Extract the [x, y] coordinate from the center of the cell holding the provided text.  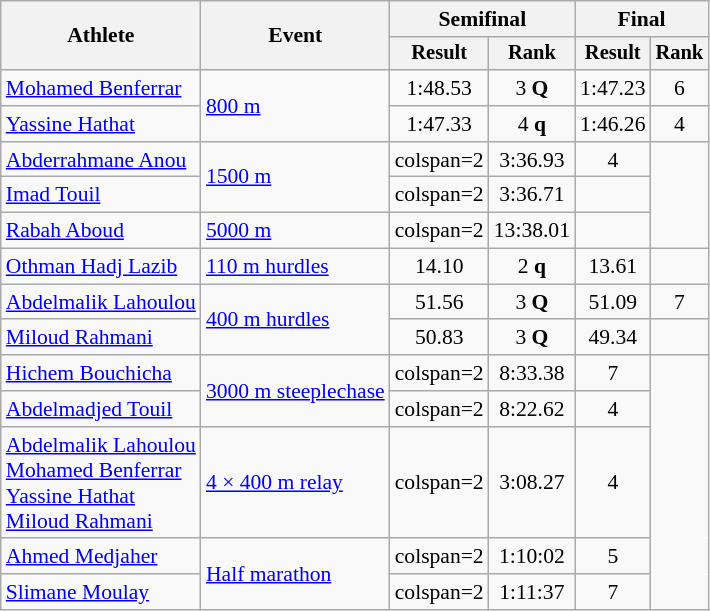
Event [296, 36]
Abdelmadjed Touil [101, 409]
110 m hurdles [296, 267]
13:38.01 [532, 231]
50.83 [440, 338]
1:48.53 [440, 88]
51.56 [440, 302]
1:47.33 [440, 124]
2 q [532, 267]
Miloud Rahmani [101, 338]
1:10:02 [532, 557]
6 [680, 88]
800 m [296, 106]
3:36.93 [532, 160]
1500 m [296, 178]
Abdelmalik Lahoulou [101, 302]
8:22.62 [532, 409]
Semifinal [482, 19]
49.34 [612, 338]
Rabah Aboud [101, 231]
Final [642, 19]
Abderrahmane Anou [101, 160]
5 [612, 557]
4 q [532, 124]
1:46.26 [612, 124]
51.09 [612, 302]
Othman Hadj Lazib [101, 267]
Abdelmalik LahoulouMohamed BenferrarYassine HathatMiloud Rahmani [101, 483]
Half marathon [296, 574]
8:33.38 [532, 373]
400 m hurdles [296, 320]
Mohamed Benferrar [101, 88]
3:36.71 [532, 195]
3000 m steeplechase [296, 390]
Slimane Moulay [101, 592]
13.61 [612, 267]
Imad Touil [101, 195]
14.10 [440, 267]
4 × 400 m relay [296, 483]
Athlete [101, 36]
3:08.27 [532, 483]
1:47.23 [612, 88]
Hichem Bouchicha [101, 373]
Yassine Hathat [101, 124]
5000 m [296, 231]
Ahmed Medjaher [101, 557]
1:11:37 [532, 592]
